Capture the cell that displays the provided text and extract its [X, Y] central coordinate. 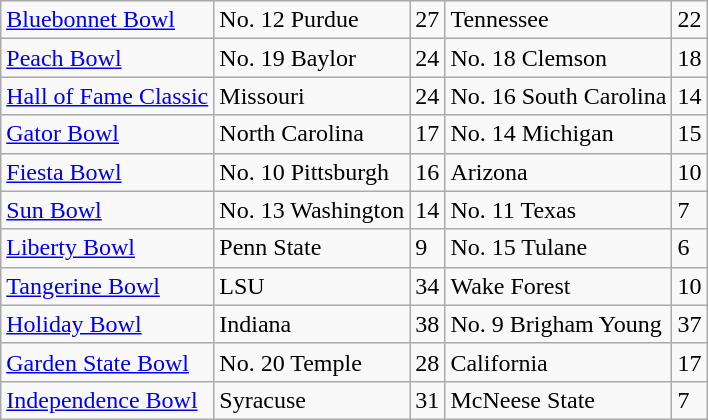
Peach Bowl [108, 58]
Wake Forest [558, 286]
Holiday Bowl [108, 324]
No. 12 Purdue [312, 20]
Independence Bowl [108, 400]
Fiesta Bowl [108, 172]
Tennessee [558, 20]
LSU [312, 286]
6 [690, 248]
Penn State [312, 248]
Bluebonnet Bowl [108, 20]
31 [428, 400]
Sun Bowl [108, 210]
California [558, 362]
Liberty Bowl [108, 248]
No. 9 Brigham Young [558, 324]
34 [428, 286]
Tangerine Bowl [108, 286]
37 [690, 324]
Syracuse [312, 400]
North Carolina [312, 134]
27 [428, 20]
No. 10 Pittsburgh [312, 172]
No. 19 Baylor [312, 58]
Garden State Bowl [108, 362]
22 [690, 20]
16 [428, 172]
McNeese State [558, 400]
Missouri [312, 96]
9 [428, 248]
15 [690, 134]
No. 11 Texas [558, 210]
Arizona [558, 172]
18 [690, 58]
No. 15 Tulane [558, 248]
38 [428, 324]
Hall of Fame Classic [108, 96]
28 [428, 362]
No. 18 Clemson [558, 58]
Indiana [312, 324]
No. 13 Washington [312, 210]
No. 16 South Carolina [558, 96]
Gator Bowl [108, 134]
No. 20 Temple [312, 362]
No. 14 Michigan [558, 134]
